Determine the (x, y) coordinate at the center of the cell enclosing the given text.  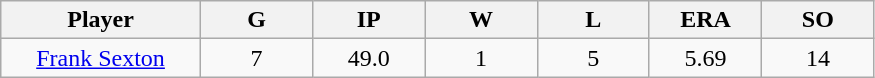
7 (256, 58)
49.0 (369, 58)
5 (593, 58)
5.69 (705, 58)
ERA (705, 20)
14 (818, 58)
1 (481, 58)
W (481, 20)
Frank Sexton (101, 58)
IP (369, 20)
Player (101, 20)
G (256, 20)
L (593, 20)
SO (818, 20)
